Detect which cell encompasses the target text, then output its (x, y) center coordinate. 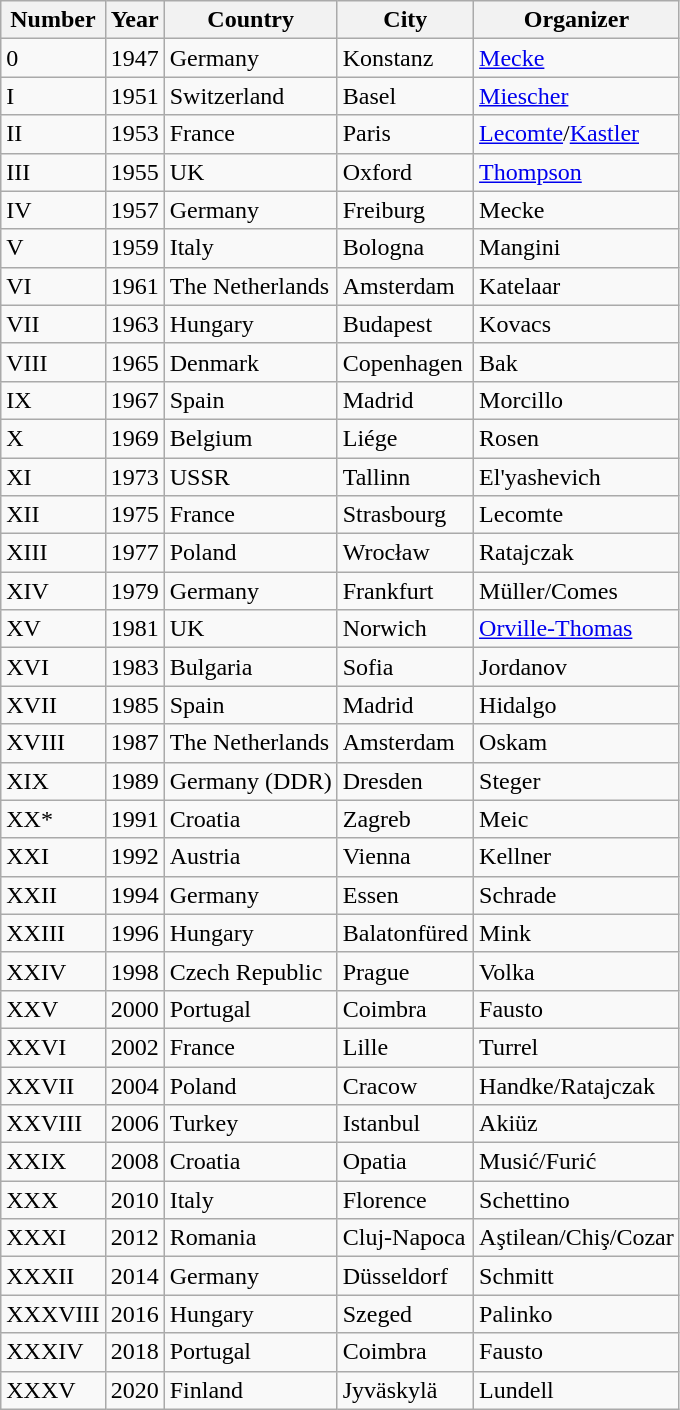
Essen (405, 895)
XII (53, 515)
Turrel (577, 1047)
Czech Republic (250, 971)
Volka (577, 971)
Düsseldorf (405, 1276)
Aştilean/Chiş/Cozar (577, 1238)
1965 (134, 362)
2008 (134, 1162)
Opatia (405, 1162)
1959 (134, 248)
1989 (134, 781)
1961 (134, 286)
IX (53, 400)
Mangini (577, 248)
City (405, 20)
Oxford (405, 172)
Schettino (577, 1200)
II (53, 134)
XXI (53, 857)
El'yashevich (577, 477)
1947 (134, 58)
Cracow (405, 1085)
XXXV (53, 1390)
XVIII (53, 743)
XIX (53, 781)
Lille (405, 1047)
XIII (53, 553)
1987 (134, 743)
VI (53, 286)
XXIV (53, 971)
1979 (134, 591)
1977 (134, 553)
1955 (134, 172)
Germany (DDR) (250, 781)
XXVIII (53, 1124)
XXXVIII (53, 1314)
XXIII (53, 933)
XXX (53, 1200)
Liége (405, 438)
Freiburg (405, 210)
Akiüz (577, 1124)
Schmitt (577, 1276)
Handke/Ratajczak (577, 1085)
Lecomte/Kastler (577, 134)
2006 (134, 1124)
2016 (134, 1314)
XIV (53, 591)
2014 (134, 1276)
Mink (577, 933)
Morcillo (577, 400)
XVI (53, 667)
2002 (134, 1047)
V (53, 248)
Florence (405, 1200)
Switzerland (250, 96)
XXXI (53, 1238)
XXV (53, 1009)
Cluj-Napoca (405, 1238)
2004 (134, 1085)
Turkey (250, 1124)
Bak (577, 362)
XXXII (53, 1276)
Lecomte (577, 515)
Budapest (405, 324)
Year (134, 20)
Ratajczak (577, 553)
XX* (53, 819)
XXII (53, 895)
Bulgaria (250, 667)
1992 (134, 857)
Kovacs (577, 324)
2020 (134, 1390)
Hidalgo (577, 705)
Istanbul (405, 1124)
1953 (134, 134)
2000 (134, 1009)
Wrocław (405, 553)
XXXIV (53, 1352)
Sofia (405, 667)
XI (53, 477)
Balatonfüred (405, 933)
VIII (53, 362)
Bologna (405, 248)
1998 (134, 971)
Szeged (405, 1314)
Zagreb (405, 819)
1985 (134, 705)
2018 (134, 1352)
IV (53, 210)
2010 (134, 1200)
Steger (577, 781)
Strasbourg (405, 515)
Finland (250, 1390)
1983 (134, 667)
Orville-Thomas (577, 629)
0 (53, 58)
Lundell (577, 1390)
Kellner (577, 857)
Austria (250, 857)
Palinko (577, 1314)
1967 (134, 400)
I (53, 96)
Konstanz (405, 58)
Belgium (250, 438)
VII (53, 324)
1981 (134, 629)
Thompson (577, 172)
Katelaar (577, 286)
XXVII (53, 1085)
1973 (134, 477)
Tallinn (405, 477)
Basel (405, 96)
Jyväskylä (405, 1390)
1996 (134, 933)
Frankfurt (405, 591)
1994 (134, 895)
Musić/Furić (577, 1162)
Country (250, 20)
1975 (134, 515)
Vienna (405, 857)
USSR (250, 477)
Oskam (577, 743)
1957 (134, 210)
Norwich (405, 629)
III (53, 172)
X (53, 438)
Schrade (577, 895)
1969 (134, 438)
Paris (405, 134)
1951 (134, 96)
XVII (53, 705)
Müller/Comes (577, 591)
Dresden (405, 781)
Denmark (250, 362)
XXIX (53, 1162)
XV (53, 629)
Rosen (577, 438)
Romania (250, 1238)
Jordanov (577, 667)
Copenhagen (405, 362)
1963 (134, 324)
1991 (134, 819)
Number (53, 20)
Organizer (577, 20)
Meic (577, 819)
Prague (405, 971)
Miescher (577, 96)
2012 (134, 1238)
XXVI (53, 1047)
